For the text-containing cell, return its midpoint in (X, Y) coordinate format. 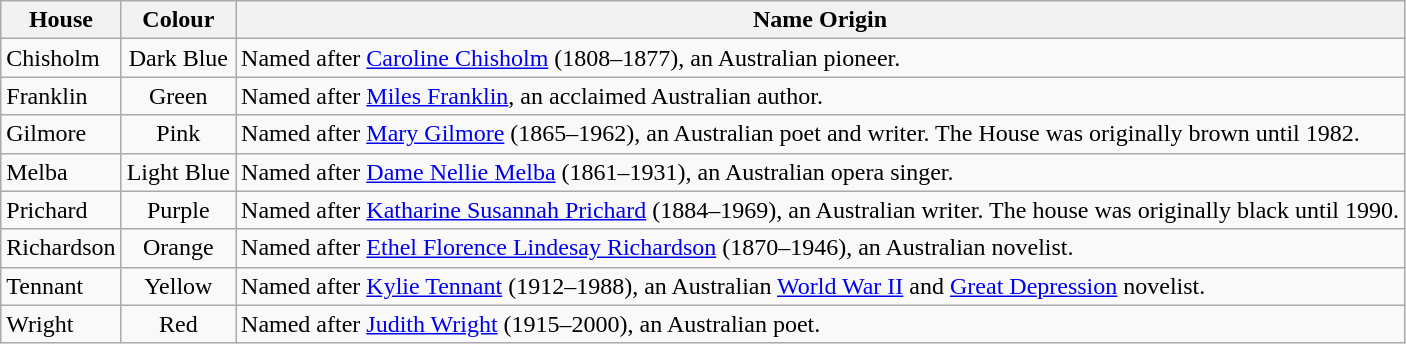
Green (178, 96)
Wright (61, 324)
Gilmore (61, 134)
Orange (178, 248)
Richardson (61, 248)
Named after Miles Franklin, an acclaimed Australian author. (820, 96)
House (61, 20)
Red (178, 324)
Prichard (61, 210)
Named after Caroline Chisholm (1808–1877), an Australian pioneer. (820, 58)
Colour (178, 20)
Named after Dame Nellie Melba (1861–1931), an Australian opera singer. (820, 172)
Named after Katharine Susannah Prichard (1884–1969), an Australian writer. The house was originally black until 1990. (820, 210)
Yellow (178, 286)
Light Blue (178, 172)
Named after Kylie Tennant (1912–1988), an Australian World War II and Great Depression novelist. (820, 286)
Named after Judith Wright (1915–2000), an Australian poet. (820, 324)
Named after Ethel Florence Lindesay Richardson (1870–1946), an Australian novelist. (820, 248)
Tennant (61, 286)
Name Origin (820, 20)
Chisholm (61, 58)
Named after Mary Gilmore (1865–1962), an Australian poet and writer. The House was originally brown until 1982. (820, 134)
Purple (178, 210)
Melba (61, 172)
Pink (178, 134)
Franklin (61, 96)
Dark Blue (178, 58)
